Return the (x, y) coordinate for the center point of the cell that contains the specified text.  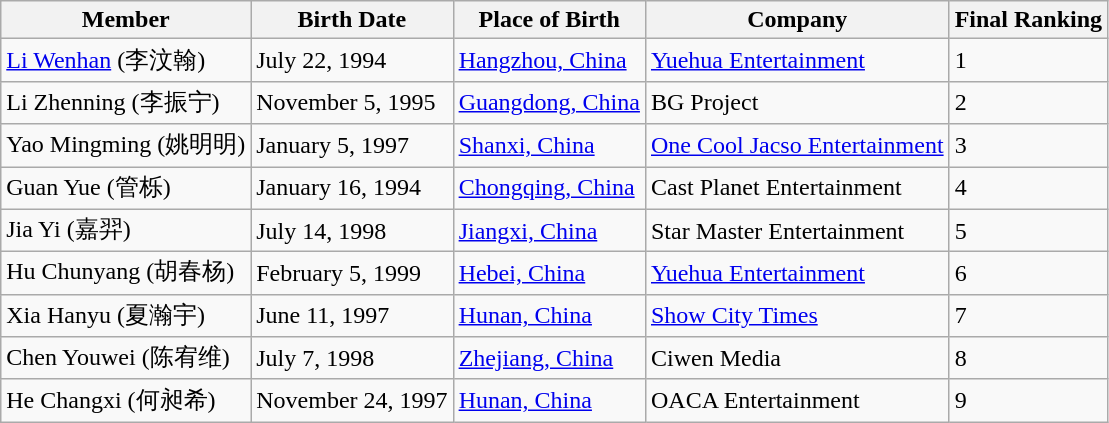
Cast Planet Entertainment (797, 188)
Jiangxi, China (549, 230)
8 (1028, 358)
Star Master Entertainment (797, 230)
5 (1028, 230)
February 5, 1999 (352, 274)
November 24, 1997 (352, 400)
Jia Yi (嘉羿) (126, 230)
Chongqing, China (549, 188)
Place of Birth (549, 20)
Company (797, 20)
Show City Times (797, 316)
January 16, 1994 (352, 188)
9 (1028, 400)
Hebei, China (549, 274)
BG Project (797, 102)
4 (1028, 188)
July 22, 1994 (352, 60)
Hangzhou, China (549, 60)
January 5, 1997 (352, 146)
2 (1028, 102)
July 14, 1998 (352, 230)
Guangdong, China (549, 102)
7 (1028, 316)
Li Zhenning (李振宁) (126, 102)
Zhejiang, China (549, 358)
Hu Chunyang (胡春杨) (126, 274)
Xia Hanyu (夏瀚宇) (126, 316)
He Changxi (何昶希) (126, 400)
Member (126, 20)
One Cool Jacso Entertainment (797, 146)
Li Wenhan (李汶翰) (126, 60)
Final Ranking (1028, 20)
Shanxi, China (549, 146)
Ciwen Media (797, 358)
July 7, 1998 (352, 358)
November 5, 1995 (352, 102)
1 (1028, 60)
OACA Entertainment (797, 400)
Guan Yue (管栎) (126, 188)
Birth Date (352, 20)
Yao Mingming (姚明明) (126, 146)
Chen Youwei (陈宥维) (126, 358)
3 (1028, 146)
6 (1028, 274)
June 11, 1997 (352, 316)
